Determine the (x, y) coordinate at the center of the cell enclosing the given text.  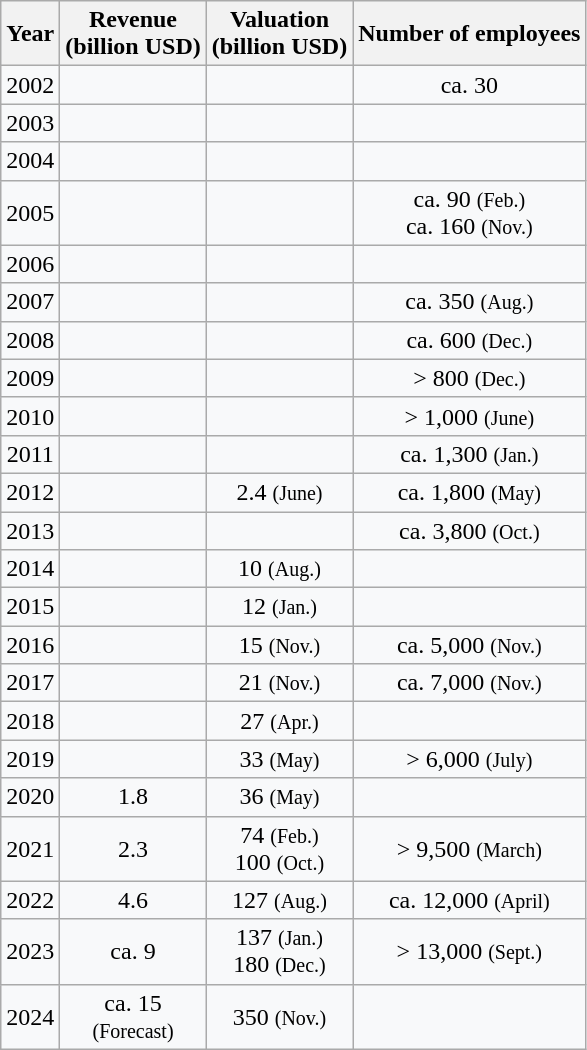
Revenue(billion USD) (133, 34)
74 (Feb.)100 (Oct.) (279, 848)
21 (Nov.) (279, 683)
127 (Aug.) (279, 900)
ca. 600 (Dec.) (470, 340)
2009 (30, 378)
2010 (30, 416)
Valuation(billion USD) (279, 34)
27 (Apr.) (279, 721)
ca. 350 (Aug.) (470, 302)
2006 (30, 264)
2008 (30, 340)
ca. 12,000 (April) (470, 900)
2.4 (June) (279, 492)
2002 (30, 85)
2015 (30, 607)
Year (30, 34)
2019 (30, 759)
2014 (30, 569)
12 (Jan.) (279, 607)
2021 (30, 848)
2011 (30, 454)
ca. 30 (470, 85)
2023 (30, 952)
33 (May) (279, 759)
2018 (30, 721)
2024 (30, 1016)
Number of employees (470, 34)
2003 (30, 123)
2013 (30, 531)
> 1,000 (June) (470, 416)
2017 (30, 683)
ca. 3,800 (Oct.) (470, 531)
ca. 1,300 (Jan.) (470, 454)
4.6 (133, 900)
2007 (30, 302)
ca. 15(Forecast) (133, 1016)
2022 (30, 900)
137 (Jan.)180 (Dec.) (279, 952)
2020 (30, 797)
350 (Nov.) (279, 1016)
2005 (30, 212)
10 (Aug.) (279, 569)
15 (Nov.) (279, 645)
2004 (30, 161)
36 (May) (279, 797)
ca. 5,000 (Nov.) (470, 645)
1.8 (133, 797)
> 13,000 (Sept.) (470, 952)
2012 (30, 492)
> 6,000 (July) (470, 759)
ca. 1,800 (May) (470, 492)
ca. 90 (Feb.)ca. 160 (Nov.) (470, 212)
> 800 (Dec.) (470, 378)
2.3 (133, 848)
ca. 7,000 (Nov.) (470, 683)
> 9,500 (March) (470, 848)
ca. 9 (133, 952)
2016 (30, 645)
